Extract the [X, Y] coordinate from the center of the cell holding the provided text.  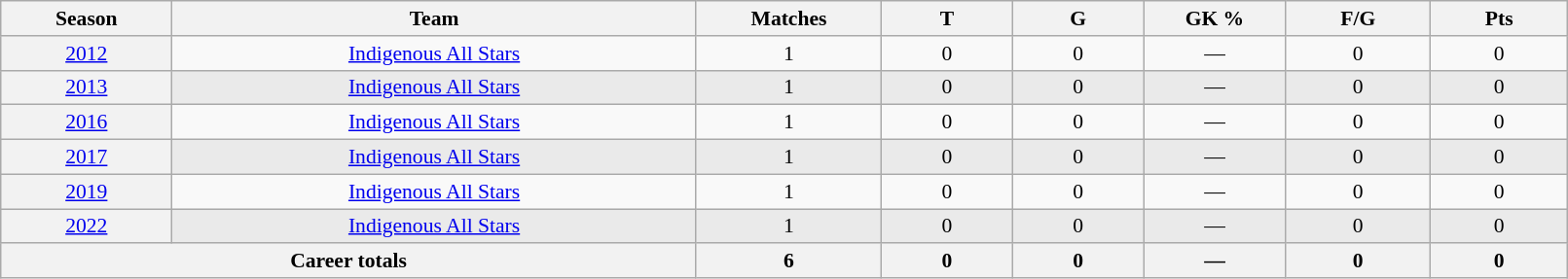
2019 [87, 192]
Season [87, 18]
2012 [87, 53]
Career totals [348, 262]
G [1078, 18]
6 [788, 262]
Matches [788, 18]
T [948, 18]
2013 [87, 87]
Team [434, 18]
2017 [87, 157]
Pts [1499, 18]
F/G [1358, 18]
2016 [87, 122]
2022 [87, 227]
GK % [1215, 18]
